For the text-containing cell, return its midpoint in (x, y) coordinate format. 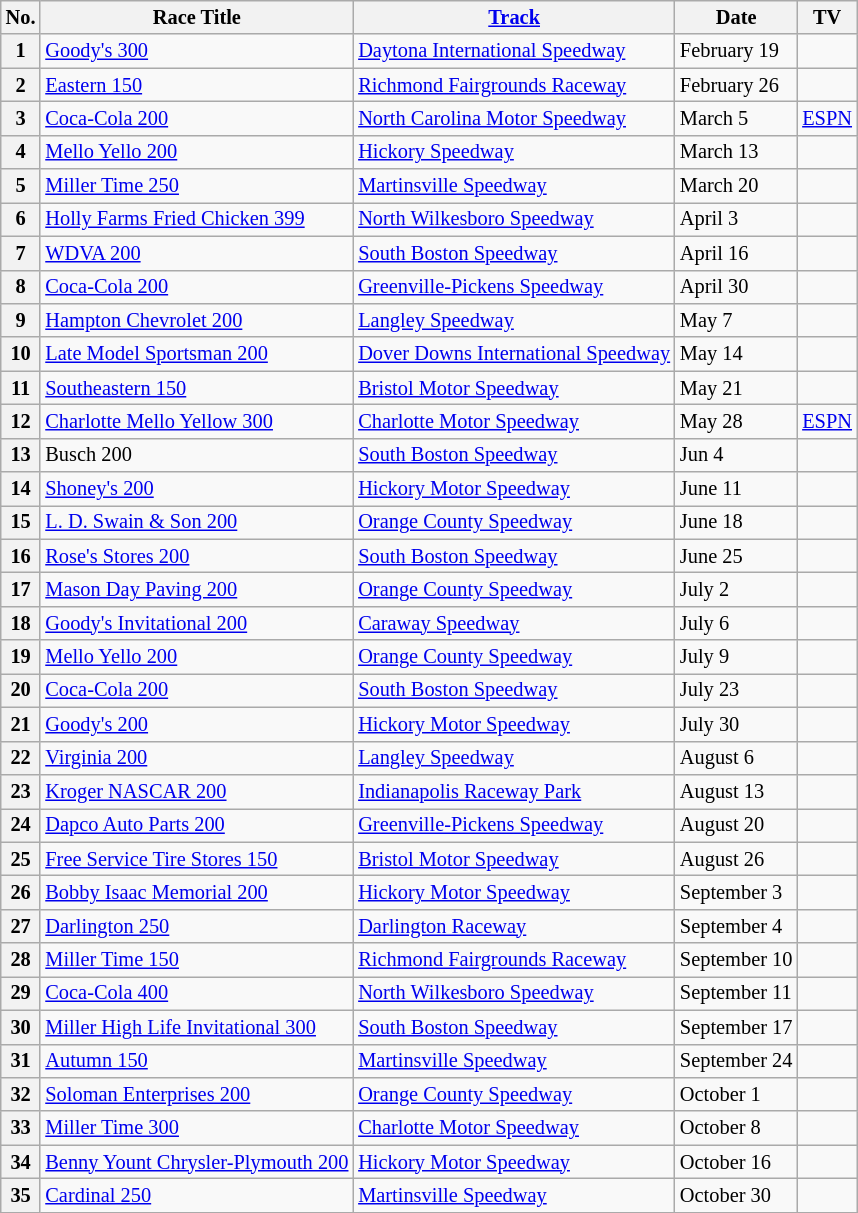
Jun 4 (736, 455)
13 (21, 455)
Date (736, 17)
September 3 (736, 892)
15 (21, 522)
North Carolina Motor Speedway (514, 118)
12 (21, 421)
2 (21, 85)
October 16 (736, 1162)
34 (21, 1162)
Darlington 250 (196, 926)
Cardinal 250 (196, 1195)
17 (21, 589)
TV (827, 17)
Hampton Chevrolet 200 (196, 320)
14 (21, 489)
Goody's 200 (196, 724)
25 (21, 859)
Holly Farms Fried Chicken 399 (196, 219)
No. (21, 17)
Kroger NASCAR 200 (196, 791)
Dover Downs International Speedway (514, 354)
32 (21, 1094)
October 8 (736, 1128)
Coca-Cola 400 (196, 993)
6 (21, 219)
L. D. Swain & Son 200 (196, 522)
Indianapolis Raceway Park (514, 791)
Caraway Speedway (514, 623)
September 10 (736, 960)
Free Service Tire Stores 150 (196, 859)
5 (21, 186)
33 (21, 1128)
July 23 (736, 690)
26 (21, 892)
Mason Day Paving 200 (196, 589)
Daytona International Speedway (514, 51)
October 30 (736, 1195)
Bobby Isaac Memorial 200 (196, 892)
May 21 (736, 388)
Late Model Sportsman 200 (196, 354)
June 11 (736, 489)
April 16 (736, 253)
September 4 (736, 926)
9 (21, 320)
Eastern 150 (196, 85)
Miller Time 250 (196, 186)
May 14 (736, 354)
20 (21, 690)
June 25 (736, 556)
February 26 (736, 85)
Goody's Invitational 200 (196, 623)
1 (21, 51)
4 (21, 152)
30 (21, 1027)
February 19 (736, 51)
WDVA 200 (196, 253)
June 18 (736, 522)
July 6 (736, 623)
Miller High Life Invitational 300 (196, 1027)
July 2 (736, 589)
August 20 (736, 825)
April 3 (736, 219)
Virginia 200 (196, 758)
Busch 200 (196, 455)
Shoney's 200 (196, 489)
August 26 (736, 859)
Rose's Stores 200 (196, 556)
Hickory Speedway (514, 152)
18 (21, 623)
28 (21, 960)
September 11 (736, 993)
Darlington Raceway (514, 926)
Charlotte Mello Yellow 300 (196, 421)
September 17 (736, 1027)
Southeastern 150 (196, 388)
11 (21, 388)
Soloman Enterprises 200 (196, 1094)
7 (21, 253)
March 13 (736, 152)
27 (21, 926)
Race Title (196, 17)
August 13 (736, 791)
24 (21, 825)
September 24 (736, 1061)
29 (21, 993)
21 (21, 724)
Track (514, 17)
Benny Yount Chrysler-Plymouth 200 (196, 1162)
31 (21, 1061)
10 (21, 354)
March 5 (736, 118)
3 (21, 118)
July 30 (736, 724)
Miller Time 300 (196, 1128)
May 28 (736, 421)
23 (21, 791)
August 6 (736, 758)
19 (21, 657)
Goody's 300 (196, 51)
Autumn 150 (196, 1061)
16 (21, 556)
Miller Time 150 (196, 960)
35 (21, 1195)
8 (21, 287)
October 1 (736, 1094)
March 20 (736, 186)
Dapco Auto Parts 200 (196, 825)
22 (21, 758)
April 30 (736, 287)
May 7 (736, 320)
July 9 (736, 657)
